Return the (X, Y) coordinate for the center point of the cell that contains the specified text.  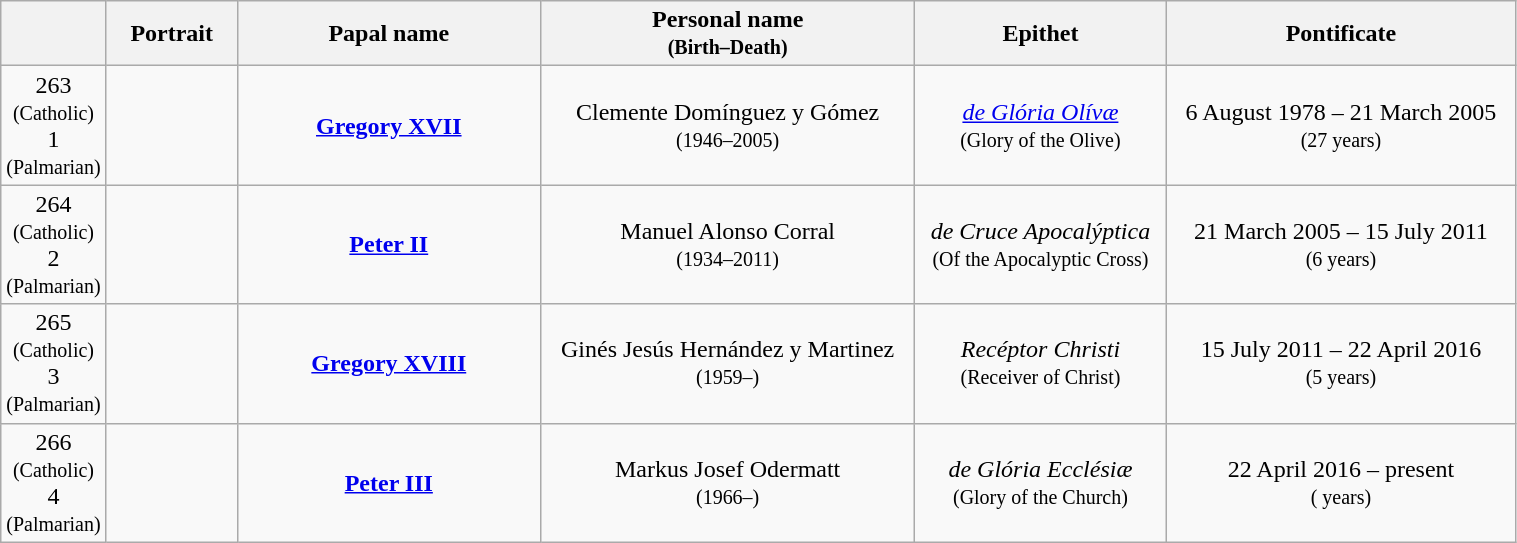
Pontificate (1341, 34)
Manuel Alonso Corral(1934–2011) (728, 244)
Markus Josef Odermatt(1966–) (728, 482)
Papal name (388, 34)
264 (Catholic)2 (Palmarian) (54, 244)
Gregory XVII (388, 126)
Gregory XVIII (388, 364)
Ginés Jesús Hernández y Martinez(1959–) (728, 364)
de Cruce Apocalýptica(Of the Apocalyptic Cross) (1040, 244)
Peter III (388, 482)
Epithet (1040, 34)
15 July 2011 – 22 April 2016(5 years) (1341, 364)
Portrait (172, 34)
263 (Catholic)1 (Palmarian) (54, 126)
265 (Catholic)3 (Palmarian) (54, 364)
Peter II (388, 244)
6 August 1978 – 21 March 2005(27 years) (1341, 126)
21 March 2005 – 15 July 2011 (6 years) (1341, 244)
Clemente Domínguez y Gómez(1946–2005) (728, 126)
de Glória Olívæ(Glory of the Olive) (1040, 126)
de Glória Ecclésiæ(Glory of the Church) (1040, 482)
22 April 2016 – present( years) (1341, 482)
Recéptor Christi(Receiver of Christ) (1040, 364)
Personal name(Birth–Death) (728, 34)
266 (Catholic)4 (Palmarian) (54, 482)
